Find where the given text appears and provide that cell's center as (X, Y) coordinate. 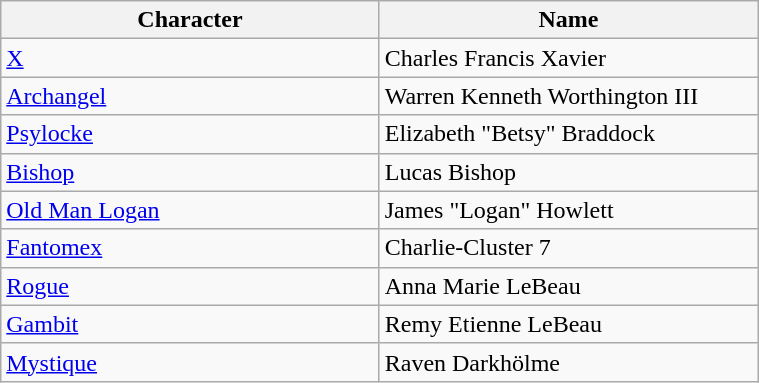
X (190, 58)
Psylocke (190, 134)
Name (568, 20)
Remy Etienne LeBeau (568, 324)
Fantomex (190, 248)
Charlie-Cluster 7 (568, 248)
Anna Marie LeBeau (568, 286)
Bishop (190, 172)
Archangel (190, 96)
Rogue (190, 286)
Gambit (190, 324)
Mystique (190, 362)
Warren Kenneth Worthington III (568, 96)
Lucas Bishop (568, 172)
Character (190, 20)
Elizabeth "Betsy" Braddock (568, 134)
Charles Francis Xavier (568, 58)
Old Man Logan (190, 210)
Raven Darkhölme (568, 362)
James "Logan" Howlett (568, 210)
